Provide the [X, Y] coordinate of the cell's center where the given text is located.  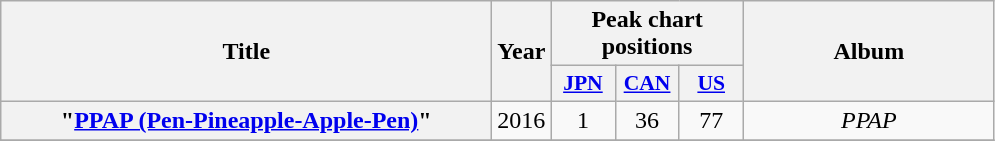
77 [711, 120]
36 [647, 120]
Year [522, 52]
1 [583, 120]
PPAP [868, 120]
Title [246, 52]
JPN [583, 84]
US [711, 84]
CAN [647, 84]
Peak chart positions [647, 34]
Album [868, 52]
2016 [522, 120]
"PPAP (Pen-Pineapple-Apple-Pen)" [246, 120]
